Scan for the cell matching the given text and deliver its (X, Y) coordinate at center. 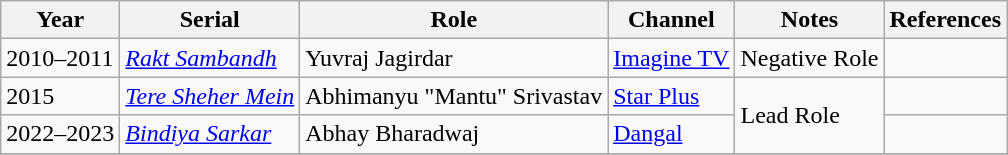
References (946, 20)
Bindiya Sarkar (210, 134)
Channel (672, 20)
2015 (60, 96)
Tere Sheher Mein (210, 96)
Lead Role (810, 115)
Negative Role (810, 58)
Rakt Sambandh (210, 58)
Role (454, 20)
2022–2023 (60, 134)
Imagine TV (672, 58)
Abhay Bharadwaj (454, 134)
Abhimanyu "Mantu" Srivastav (454, 96)
Notes (810, 20)
Yuvraj Jagirdar (454, 58)
Dangal (672, 134)
Year (60, 20)
Serial (210, 20)
Star Plus (672, 96)
2010–2011 (60, 58)
